Search for the cell housing the specified text and yield its (x, y) center coordinate. 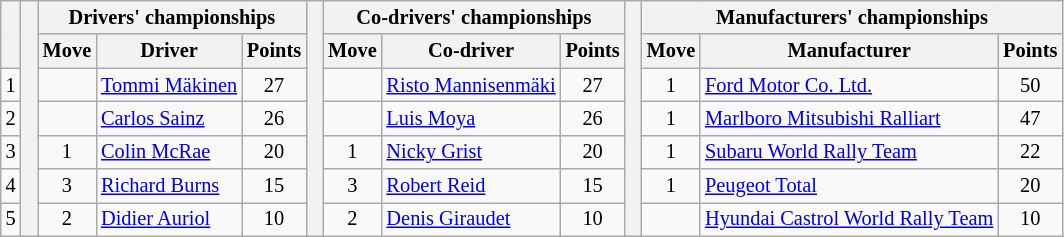
Luis Moya (472, 118)
Robert Reid (472, 186)
47 (1030, 118)
Tommi Mäkinen (169, 85)
Co-driver (472, 51)
22 (1030, 152)
Manufacturers' championships (852, 17)
Manufacturer (849, 51)
4 (11, 186)
50 (1030, 85)
Marlboro Mitsubishi Ralliart (849, 118)
5 (11, 219)
Nicky Grist (472, 152)
Didier Auriol (169, 219)
Co-drivers' championships (474, 17)
Peugeot Total (849, 186)
Ford Motor Co. Ltd. (849, 85)
Denis Giraudet (472, 219)
Drivers' championships (172, 17)
Richard Burns (169, 186)
Colin McRae (169, 152)
Hyundai Castrol World Rally Team (849, 219)
Carlos Sainz (169, 118)
Subaru World Rally Team (849, 152)
Risto Mannisenmäki (472, 85)
Driver (169, 51)
